Pinpoint the cell where the given text exists, returning its [x, y] midpoint coordinate. 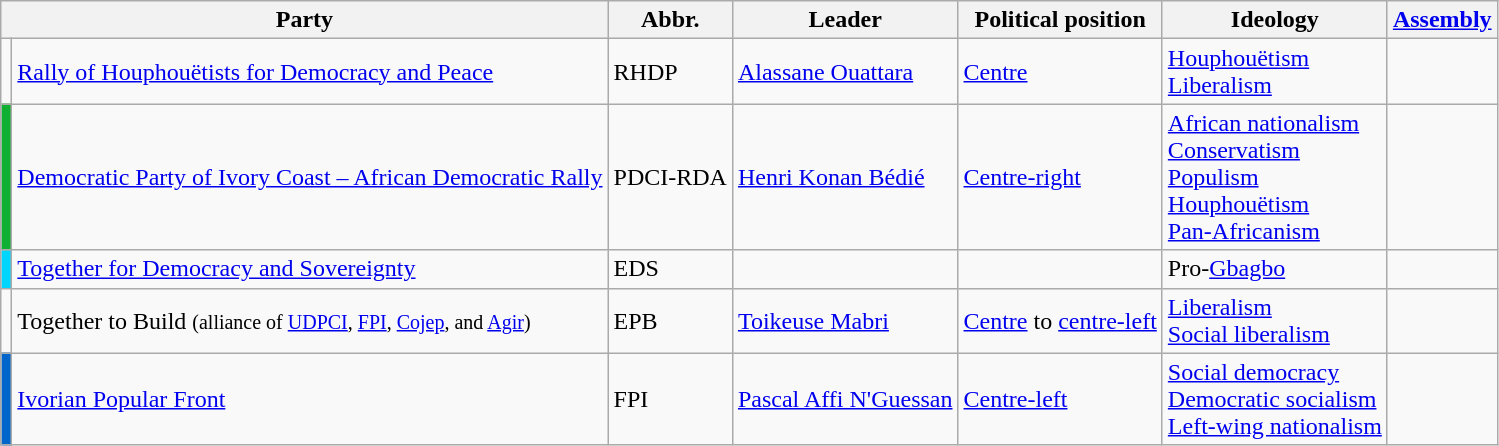
Ideology [1274, 20]
Abbr. [670, 20]
Toikeuse Mabri [845, 320]
Pro-Gbagbo [1274, 269]
Leader [845, 20]
Henri Konan Bédié [845, 177]
Centre-right [1060, 177]
Party [304, 20]
Social democracyDemocratic socialismLeft-wing nationalism [1274, 399]
Centre to centre-left [1060, 320]
PDCI-RDA [670, 177]
FPI [670, 399]
RHDP [670, 72]
Political position [1060, 20]
LiberalismSocial liberalism [1274, 320]
EPB [670, 320]
Assembly [1442, 20]
Centre-left [1060, 399]
Pascal Affi N'Guessan [845, 399]
Rally of Houphouëtists for Democracy and Peace [310, 72]
Centre [1060, 72]
Ivorian Popular Front [310, 399]
Democratic Party of Ivory Coast – African Democratic Rally [310, 177]
African nationalismConservatismPopulismHouphouëtismPan-Africanism [1274, 177]
EDS [670, 269]
Together to Build (alliance of UDPCI, FPI, Cojep, and Agir) [310, 320]
Alassane Ouattara [845, 72]
HouphouëtismLiberalism [1274, 72]
Together for Democracy and Sovereignty [310, 269]
